Scan for the cell matching the given text and deliver its [x, y] coordinate at center. 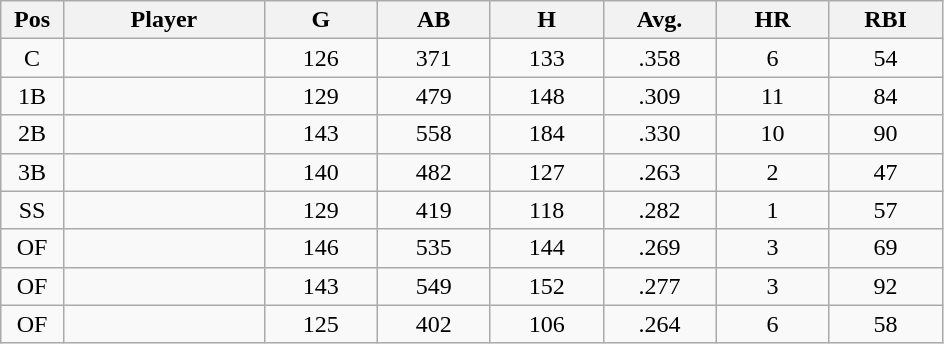
106 [546, 324]
144 [546, 248]
H [546, 20]
133 [546, 58]
54 [886, 58]
HR [772, 20]
.330 [660, 134]
G [320, 20]
2 [772, 172]
C [32, 58]
152 [546, 286]
.282 [660, 210]
140 [320, 172]
.277 [660, 286]
402 [434, 324]
146 [320, 248]
57 [886, 210]
Player [164, 20]
479 [434, 96]
SS [32, 210]
371 [434, 58]
AB [434, 20]
1 [772, 210]
127 [546, 172]
Avg. [660, 20]
126 [320, 58]
11 [772, 96]
3B [32, 172]
92 [886, 286]
482 [434, 172]
.269 [660, 248]
90 [886, 134]
.309 [660, 96]
148 [546, 96]
47 [886, 172]
Pos [32, 20]
.264 [660, 324]
69 [886, 248]
.358 [660, 58]
184 [546, 134]
419 [434, 210]
535 [434, 248]
125 [320, 324]
558 [434, 134]
1B [32, 96]
58 [886, 324]
2B [32, 134]
118 [546, 210]
RBI [886, 20]
.263 [660, 172]
84 [886, 96]
10 [772, 134]
549 [434, 286]
